Find where the given text appears and provide that cell's center as (x, y) coordinate. 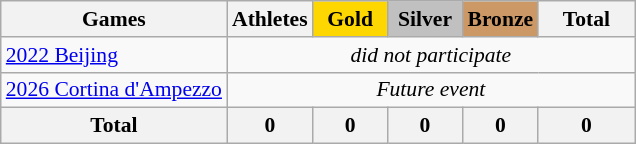
Games (114, 19)
Bronze (500, 19)
2022 Beijing (114, 55)
Future event (431, 90)
Silver (426, 19)
Gold (350, 19)
2026 Cortina d'Ampezzo (114, 90)
Athletes (270, 19)
did not participate (431, 55)
